From the cell containing the given text, extract its center point as (X, Y) coordinate. 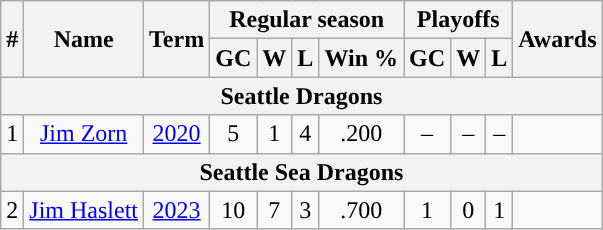
Jim Haslett (84, 210)
7 (274, 210)
Seattle Dragons (302, 96)
Jim Zorn (84, 134)
5 (234, 134)
2 (12, 210)
Seattle Sea Dragons (302, 172)
3 (306, 210)
Term (177, 39)
10 (234, 210)
# (12, 39)
Win % (362, 58)
.700 (362, 210)
4 (306, 134)
Playoffs (458, 20)
2023 (177, 210)
0 (468, 210)
Name (84, 39)
Regular season (307, 20)
2020 (177, 134)
Awards (558, 39)
.200 (362, 134)
